For the text-containing cell, return its midpoint in (X, Y) coordinate format. 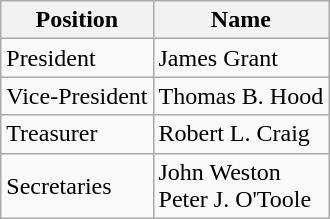
Treasurer (77, 134)
Thomas B. Hood (241, 96)
Name (241, 20)
Secretaries (77, 186)
John WestonPeter J. O'Toole (241, 186)
Position (77, 20)
Vice-President (77, 96)
Robert L. Craig (241, 134)
President (77, 58)
James Grant (241, 58)
